Determine the (X, Y) coordinate at the center of the cell enclosing the given text.  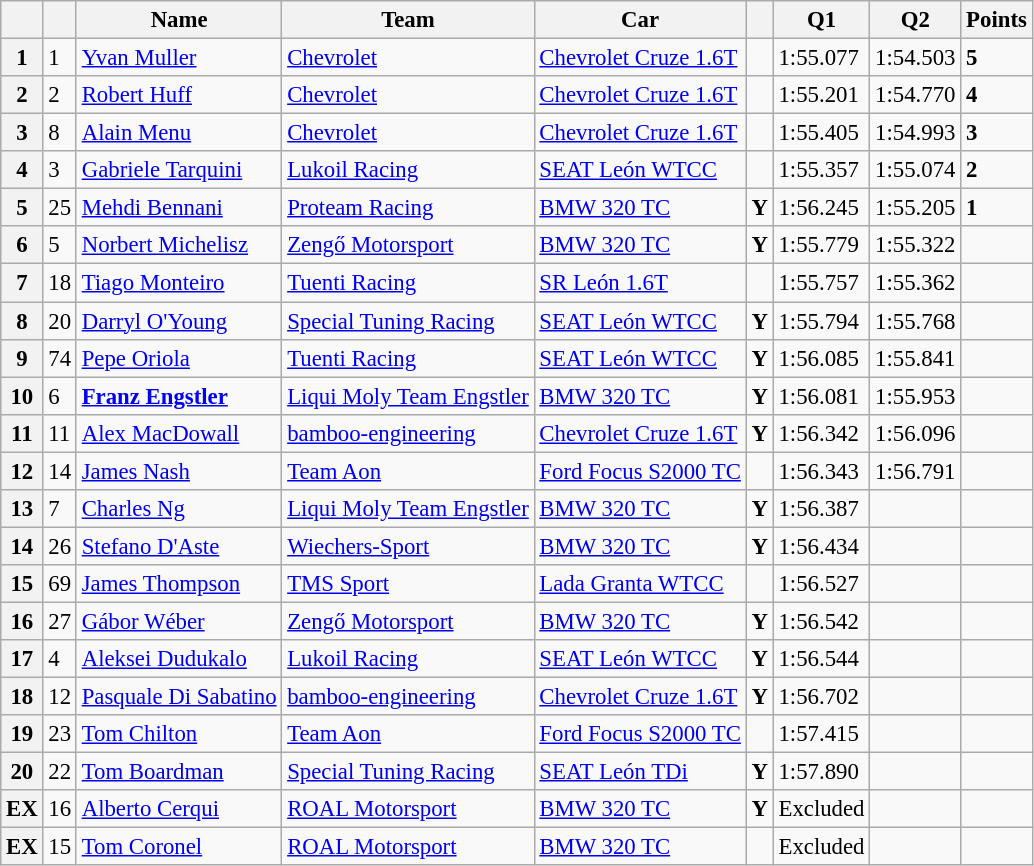
1:55.794 (822, 321)
27 (60, 621)
Gabriele Tarquini (178, 170)
Lada Granta WTCC (640, 584)
Franz Engstler (178, 396)
23 (60, 734)
Mehdi Bennani (178, 208)
1:55.779 (822, 245)
1:56.527 (822, 584)
1:56.096 (916, 433)
James Thompson (178, 584)
1:55.077 (822, 58)
Pepe Oriola (178, 358)
Robert Huff (178, 95)
Car (640, 20)
Points (996, 20)
1:56.434 (822, 546)
74 (60, 358)
1:56.387 (822, 509)
Darryl O'Young (178, 321)
69 (60, 584)
1:55.357 (822, 170)
1:55.768 (916, 321)
1:54.770 (916, 95)
1:55.841 (916, 358)
1:54.503 (916, 58)
17 (22, 659)
Q1 (822, 20)
1:56.542 (822, 621)
1:55.201 (822, 95)
1:57.415 (822, 734)
Gábor Wéber (178, 621)
Pasquale Di Sabatino (178, 697)
Proteam Racing (408, 208)
1:56.085 (822, 358)
SR León 1.6T (640, 283)
1:56.343 (822, 471)
22 (60, 772)
Charles Ng (178, 509)
Alex MacDowall (178, 433)
Tom Boardman (178, 772)
26 (60, 546)
1:56.342 (822, 433)
1:55.205 (916, 208)
Stefano D'Aste (178, 546)
Tiago Monteiro (178, 283)
1:56.702 (822, 697)
25 (60, 208)
TMS Sport (408, 584)
Aleksei Dudukalo (178, 659)
1:55.757 (822, 283)
Tom Coronel (178, 847)
1:55.953 (916, 396)
Alberto Cerqui (178, 809)
9 (22, 358)
1:55.074 (916, 170)
Q2 (916, 20)
Tom Chilton (178, 734)
19 (22, 734)
1:56.791 (916, 471)
Yvan Muller (178, 58)
James Nash (178, 471)
1:55.322 (916, 245)
10 (22, 396)
13 (22, 509)
1:54.993 (916, 133)
Team (408, 20)
1:55.405 (822, 133)
1:57.890 (822, 772)
Alain Menu (178, 133)
1:55.362 (916, 283)
Name (178, 20)
1:56.245 (822, 208)
Wiechers-Sport (408, 546)
1:56.544 (822, 659)
1:56.081 (822, 396)
Norbert Michelisz (178, 245)
SEAT León TDi (640, 772)
